From the cell containing the given text, extract its center point as [x, y] coordinate. 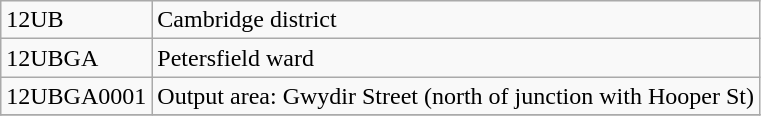
Cambridge district [456, 20]
Output area: Gwydir Street (north of junction with Hooper St) [456, 96]
12UBGA0001 [76, 96]
Petersfield ward [456, 58]
12UBGA [76, 58]
12UB [76, 20]
